Pinpoint the cell where the given text exists, returning its (x, y) midpoint coordinate. 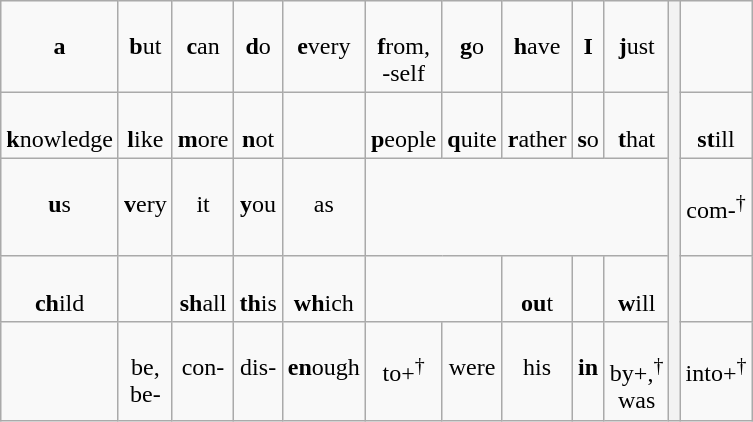
as (324, 208)
go (472, 47)
into+† (716, 370)
to+† (403, 370)
a (60, 47)
which (324, 288)
it (203, 208)
can (203, 47)
were (472, 370)
you (258, 208)
by+,†was (636, 370)
enough (324, 370)
that (636, 126)
this (258, 288)
people (403, 126)
have (537, 47)
us (60, 208)
will (636, 288)
still (716, 126)
so (588, 126)
just (636, 47)
child (60, 288)
in (588, 370)
rather (537, 126)
I (588, 47)
quite (472, 126)
do (258, 47)
dis- (258, 370)
out (537, 288)
shall (203, 288)
from,-self (403, 47)
more (203, 126)
very (145, 208)
knowledge (60, 126)
every (324, 47)
con- (203, 370)
com-† (716, 208)
not (258, 126)
like (145, 126)
be,be- (145, 370)
but (145, 47)
his (537, 370)
